Scan for the cell matching the given text and deliver its (x, y) coordinate at center. 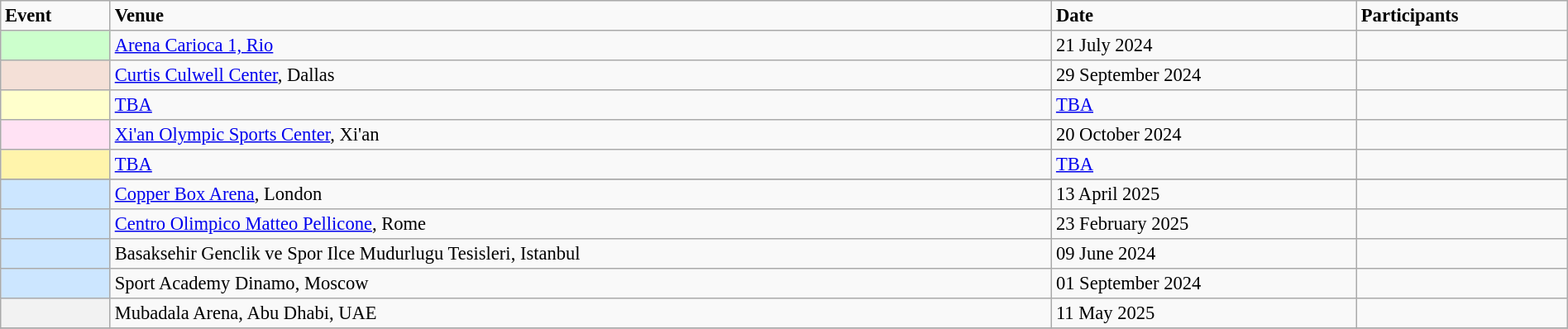
Centro Olimpico Matteo Pellicone, Rome (581, 224)
11 May 2025 (1204, 313)
Basaksehir Genclik ve Spor Ilce Mudurlugu Tesisleri, Istanbul (581, 254)
09 June 2024 (1204, 254)
Venue (581, 16)
Date (1204, 16)
13 April 2025 (1204, 194)
Copper Box Arena, London (581, 194)
Sport Academy Dinamo, Moscow (581, 284)
Xi'an Olympic Sports Center, Xi'an (581, 135)
Mubadala Arena, Abu Dhabi, UAE (581, 313)
23 February 2025 (1204, 224)
20 October 2024 (1204, 135)
Participants (1462, 16)
Arena Carioca 1, Rio (581, 45)
Curtis Culwell Center, Dallas (581, 75)
01 September 2024 (1204, 284)
29 September 2024 (1204, 75)
21 July 2024 (1204, 45)
Event (56, 16)
